Search for the cell housing the specified text and yield its [X, Y] center coordinate. 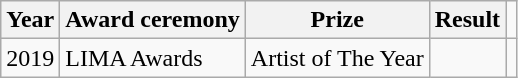
Year [30, 20]
LIMA Awards [152, 58]
2019 [30, 58]
Award ceremony [152, 20]
Artist of The Year [337, 58]
Prize [337, 20]
Result [467, 20]
